Output the (x, y) coordinate of the center of the cell containing the given text.  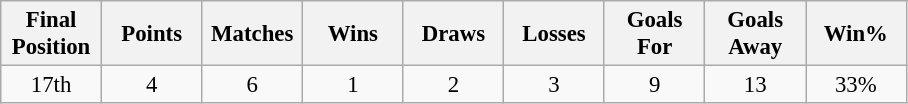
Final Position (52, 34)
4 (152, 85)
Goals For (654, 34)
33% (856, 85)
Draws (454, 34)
1 (354, 85)
17th (52, 85)
3 (554, 85)
Goals Away (756, 34)
2 (454, 85)
Points (152, 34)
Matches (252, 34)
Wins (354, 34)
9 (654, 85)
Win% (856, 34)
Losses (554, 34)
6 (252, 85)
13 (756, 85)
